Provide the (X, Y) coordinate of the cell's center where the given text is located.  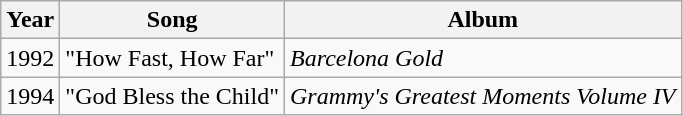
1992 (30, 58)
Grammy's Greatest Moments Volume IV (482, 96)
"God Bless the Child" (172, 96)
Song (172, 20)
Album (482, 20)
"How Fast, How Far" (172, 58)
1994 (30, 96)
Barcelona Gold (482, 58)
Year (30, 20)
